For the text-containing cell, return its midpoint in (X, Y) coordinate format. 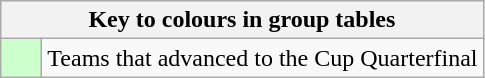
Teams that advanced to the Cup Quarterfinal (262, 58)
Key to colours in group tables (242, 20)
